Pinpoint the cell where the given text exists, returning its (X, Y) midpoint coordinate. 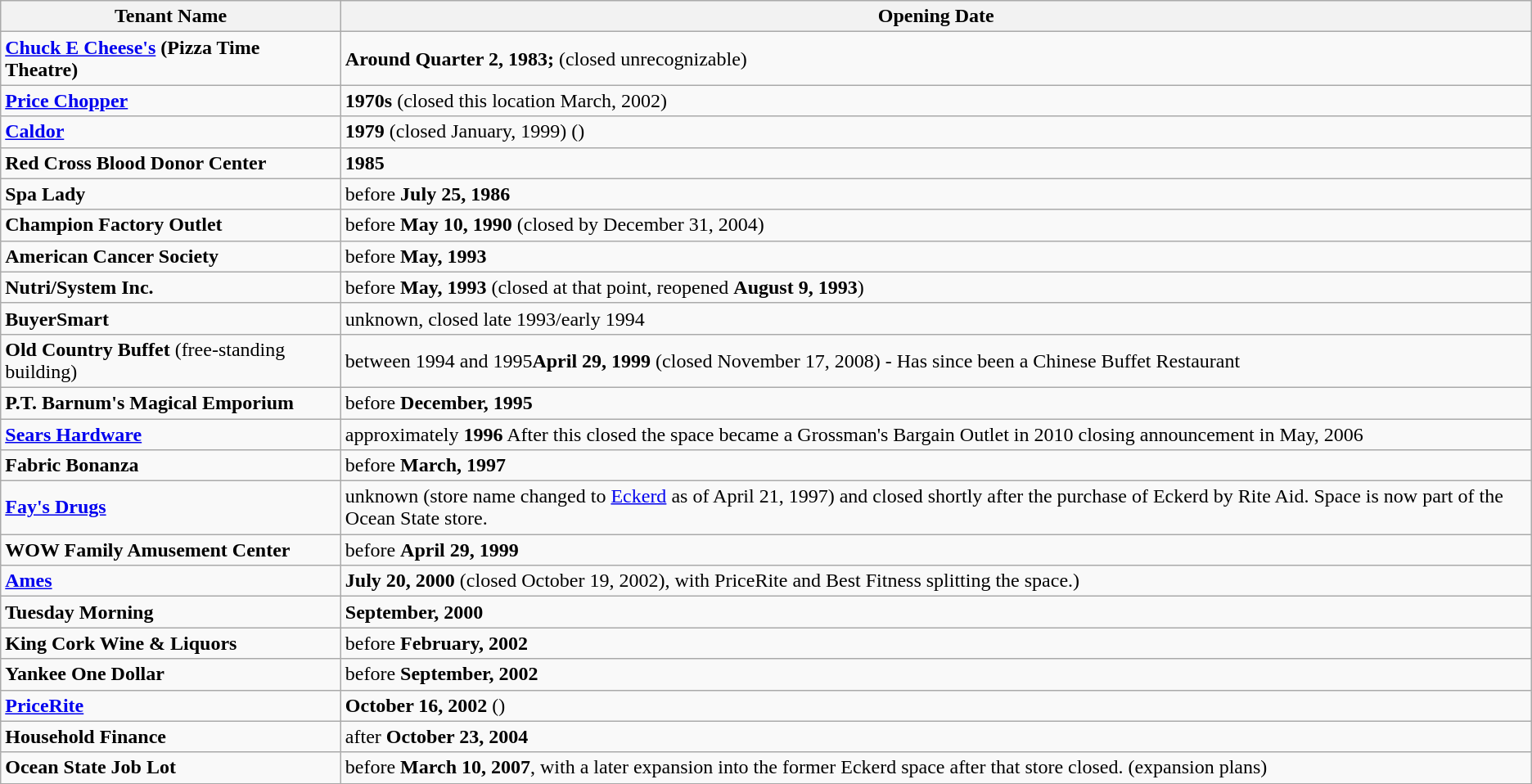
before March 10, 2007, with a later expansion into the former Eckerd space after that store closed. (expansion plans) (936, 768)
Spa Lady (171, 194)
1979 (closed January, 1999) () (936, 132)
Opening Date (936, 16)
July 20, 2000 (closed October 19, 2002), with PriceRite and Best Fitness splitting the space.) (936, 581)
Fabric Bonanza (171, 466)
between 1994 and 1995April 29, 1999 (closed November 17, 2008) - Has since been a Chinese Buffet Restaurant (936, 360)
before May 10, 1990 (closed by December 31, 2004) (936, 225)
King Cork Wine & Liquors (171, 643)
Fay's Drugs (171, 507)
before December, 1995 (936, 403)
American Cancer Society (171, 256)
Tuesday Morning (171, 612)
before July 25, 1986 (936, 194)
Champion Factory Outlet (171, 225)
Ocean State Job Lot (171, 768)
WOW Family Amusement Center (171, 550)
P.T. Barnum's Magical Emporium (171, 403)
approximately 1996 After this closed the space became a Grossman's Bargain Outlet in 2010 closing announcement in May, 2006 (936, 435)
1985 (936, 163)
September, 2000 (936, 612)
before September, 2002 (936, 674)
Chuck E Cheese's (Pizza Time Theatre) (171, 59)
Around Quarter 2, 1983; (closed unrecognizable) (936, 59)
October 16, 2002 () (936, 705)
before May, 1993 (closed at that point, reopened August 9, 1993) (936, 287)
Red Cross Blood Donor Center (171, 163)
before March, 1997 (936, 466)
before February, 2002 (936, 643)
Price Chopper (171, 101)
Nutri/System Inc. (171, 287)
before April 29, 1999 (936, 550)
Yankee One Dollar (171, 674)
unknown, closed late 1993/early 1994 (936, 318)
Tenant Name (171, 16)
before May, 1993 (936, 256)
PriceRite (171, 705)
BuyerSmart (171, 318)
Household Finance (171, 737)
Ames (171, 581)
after October 23, 2004 (936, 737)
Sears Hardware (171, 435)
Old Country Buffet (free-standing building) (171, 360)
1970s (closed this location March, 2002) (936, 101)
Caldor (171, 132)
